Locate the cell with the specified text and output its (x, y) center coordinate. 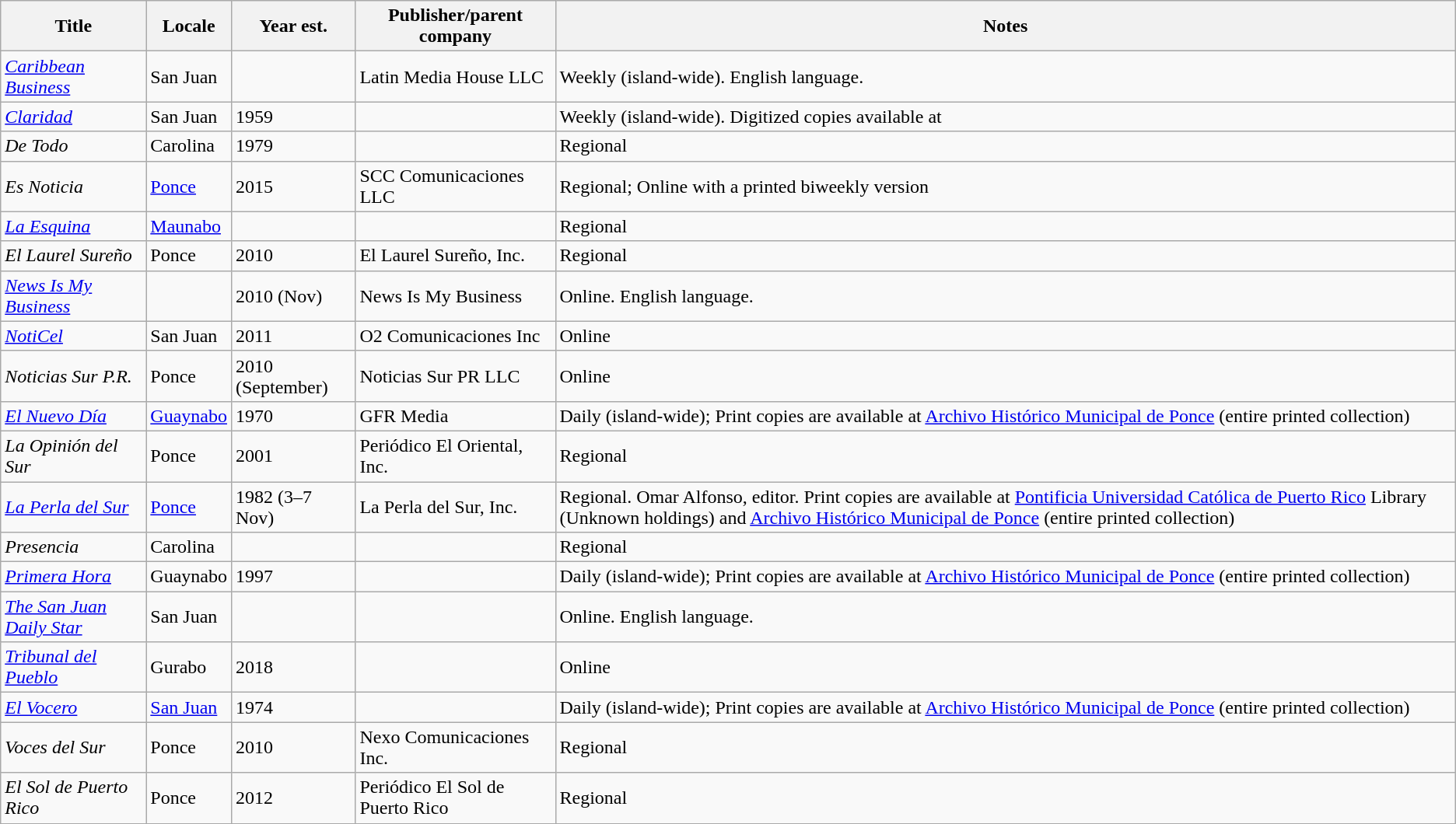
SCC Comunicaciones LLC (456, 187)
Caribbean Business (73, 76)
Es Noticia (73, 187)
Presencia (73, 547)
Nexo Comunicaciones Inc. (456, 748)
Primera Hora (73, 577)
Maunabo (189, 226)
El Sol de Puerto Rico (73, 798)
El Laurel Sureño, Inc. (456, 256)
Locale (189, 26)
2012 (292, 798)
La Esquina (73, 226)
Periódico El Sol de Puerto Rico (456, 798)
1979 (292, 146)
Weekly (island-wide). English language. (1005, 76)
Title (73, 26)
La Perla del Sur (73, 507)
1982 (3–7 Nov) (292, 507)
O2 Comunicaciones Inc (456, 336)
La Opinión del Sur (73, 456)
Latin Media House LLC (456, 76)
2010 (September) (292, 376)
Voces del Sur (73, 748)
2011 (292, 336)
Tribunal del Pueblo (73, 667)
Publisher/parent company (456, 26)
Periódico El Oriental, Inc. (456, 456)
Regional; Online with a printed biweekly version (1005, 187)
1997 (292, 577)
2018 (292, 667)
2015 (292, 187)
El Nuevo Día (73, 416)
De Todo (73, 146)
Gurabo (189, 667)
Weekly (island-wide). Digitized copies available at (1005, 117)
2001 (292, 456)
La Perla del Sur, Inc. (456, 507)
Year est. (292, 26)
Noticias Sur P.R. (73, 376)
NotiCel (73, 336)
1974 (292, 707)
El Laurel Sureño (73, 256)
Claridad (73, 117)
El Vocero (73, 707)
2010 (Nov) (292, 295)
Notes (1005, 26)
GFR Media (456, 416)
1959 (292, 117)
1970 (292, 416)
The San Juan Daily Star (73, 617)
Noticias Sur PR LLC (456, 376)
